Provide the [x, y] coordinate of the cell's center where the given text is located.  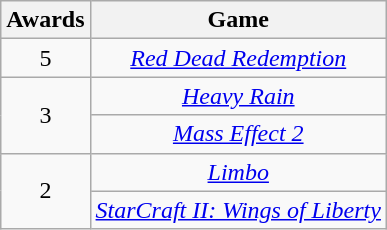
3 [46, 115]
Red Dead Redemption [238, 58]
Limbo [238, 172]
Awards [46, 20]
Heavy Rain [238, 96]
2 [46, 191]
Game [238, 20]
StarCraft II: Wings of Liberty [238, 210]
Mass Effect 2 [238, 134]
5 [46, 58]
